Find where the given text appears and provide that cell's center as (X, Y) coordinate. 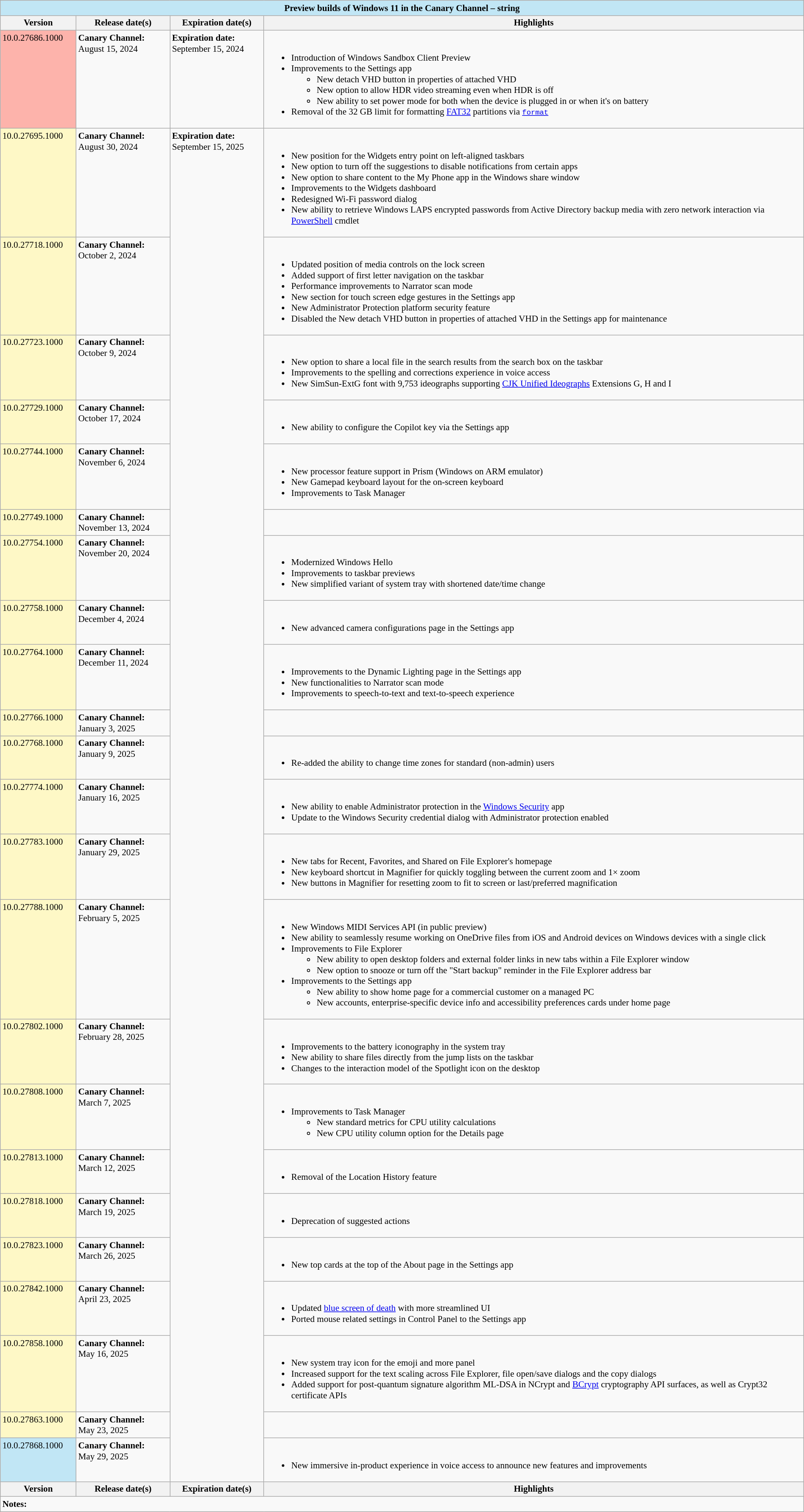
10.0.27695.1000 (38, 182)
Canary Channel:February 28, 2025 (123, 1052)
Expiration date:September 15, 2025 (217, 805)
10.0.27768.1000 (38, 758)
10.0.27754.1000 (38, 568)
10.0.27758.1000 (38, 623)
10.0.27774.1000 (38, 807)
Canary Channel:November 20, 2024 (123, 568)
New processor feature support in Prism (Windows on ARM emulator)New Gamepad keyboard layout for the on-screen keyboardImprovements to Task Manager (533, 477)
Deprecation of suggested actions (533, 1215)
New immersive in-product experience in voice access to announce new features and improvements (533, 1459)
Canary Channel:October 17, 2024 (123, 422)
Canary Channel:January 29, 2025 (123, 867)
10.0.27723.1000 (38, 367)
Canary Channel:March 12, 2025 (123, 1172)
Canary Channel:March 26, 2025 (123, 1259)
10.0.27766.1000 (38, 723)
Notes: (402, 1504)
Canary Channel:December 11, 2024 (123, 677)
Canary Channel:October 2, 2024 (123, 286)
New top cards at the top of the About page in the Settings app (533, 1259)
10.0.27686.1000 (38, 80)
Canary Channel:August 15, 2024 (123, 80)
10.0.27729.1000 (38, 422)
10.0.27813.1000 (38, 1172)
Canary Channel:January 16, 2025 (123, 807)
10.0.27858.1000 (38, 1374)
10.0.27842.1000 (38, 1308)
10.0.27868.1000 (38, 1459)
Removal of the Location History feature (533, 1172)
10.0.27718.1000 (38, 286)
Canary Channel:December 4, 2024 (123, 623)
Modernized Windows HelloImprovements to taskbar previewsNew simplified variant of system tray with shortened date/time change (533, 568)
10.0.27802.1000 (38, 1052)
New advanced camera configurations page in the Settings app (533, 623)
10.0.27788.1000 (38, 959)
10.0.27818.1000 (38, 1215)
10.0.27744.1000 (38, 477)
Re-added the ability to change time zones for standard (non-admin) users (533, 758)
Expiration date:September 15, 2024 (217, 80)
Preview builds of Windows 11 in the Canary Channel – string (402, 8)
Canary Channel:January 3, 2025 (123, 723)
Canary Channel:April 23, 2025 (123, 1308)
10.0.27783.1000 (38, 867)
Canary Channel:August 30, 2024 (123, 182)
Canary Channel:March 7, 2025 (123, 1117)
Improvements to Task ManagerNew standard metrics for CPU utility calculationsNew CPU utility column option for the Details page (533, 1117)
Canary Channel:January 9, 2025 (123, 758)
Canary Channel:February 5, 2025 (123, 959)
Canary Channel:May 23, 2025 (123, 1425)
10.0.27749.1000 (38, 523)
Canary Channel:March 19, 2025 (123, 1215)
10.0.27823.1000 (38, 1259)
10.0.27863.1000 (38, 1425)
10.0.27764.1000 (38, 677)
Canary Channel:November 13, 2024 (123, 523)
Canary Channel:October 9, 2024 (123, 367)
Updated blue screen of death with more streamlined UIPorted mouse related settings in Control Panel to the Settings app (533, 1308)
Canary Channel:May 16, 2025 (123, 1374)
Canary Channel:November 6, 2024 (123, 477)
Canary Channel:May 29, 2025 (123, 1459)
New ability to configure the Copilot key via the Settings app (533, 422)
10.0.27808.1000 (38, 1117)
